Locate the cell with the specified text and output its (x, y) center coordinate. 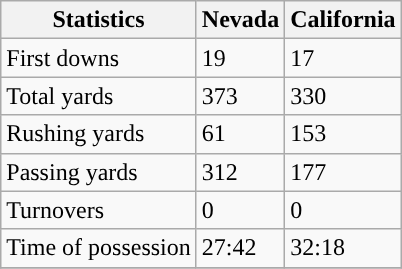
Total yards (99, 96)
Passing yards (99, 172)
Turnovers (99, 210)
19 (240, 58)
373 (240, 96)
California (343, 20)
27:42 (240, 248)
First downs (99, 58)
153 (343, 134)
Rushing yards (99, 134)
32:18 (343, 248)
61 (240, 134)
Statistics (99, 20)
177 (343, 172)
Nevada (240, 20)
17 (343, 58)
312 (240, 172)
330 (343, 96)
Time of possession (99, 248)
